Provide the (x, y) coordinate of the cell's center where the given text is located.  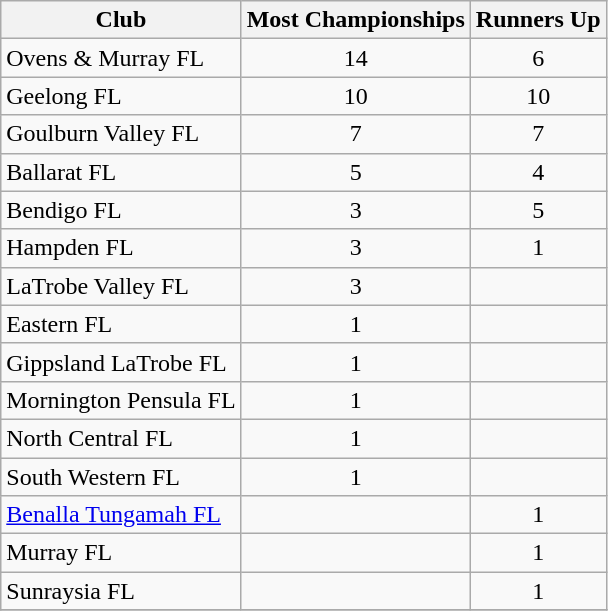
Eastern FL (121, 324)
4 (538, 172)
Sunraysia FL (121, 591)
Goulburn Valley FL (121, 134)
Ballarat FL (121, 172)
Runners Up (538, 20)
South Western FL (121, 477)
Club (121, 20)
Most Championships (356, 20)
North Central FL (121, 438)
Gippsland LaTrobe FL (121, 362)
Bendigo FL (121, 210)
14 (356, 58)
Geelong FL (121, 96)
Mornington Pensula FL (121, 400)
Murray FL (121, 553)
6 (538, 58)
Ovens & Murray FL (121, 58)
Hampden FL (121, 248)
LaTrobe Valley FL (121, 286)
Benalla Tungamah FL (121, 515)
